Find where the given text appears and provide that cell's center as (X, Y) coordinate. 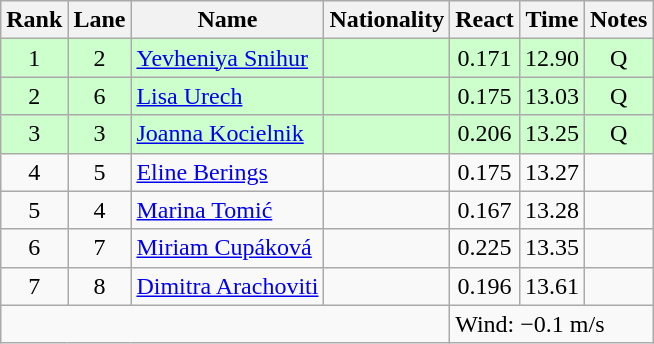
13.35 (552, 248)
Marina Tomić (228, 210)
Time (552, 20)
12.90 (552, 58)
Name (228, 20)
Miriam Cupáková (228, 248)
Notes (618, 20)
13.28 (552, 210)
Joanna Kocielnik (228, 134)
Yevheniya Snihur (228, 58)
Rank (34, 20)
0.206 (485, 134)
React (485, 20)
Eline Berings (228, 172)
13.27 (552, 172)
Lisa Urech (228, 96)
13.61 (552, 286)
0.171 (485, 58)
0.225 (485, 248)
1 (34, 58)
13.03 (552, 96)
Lane (100, 20)
Wind: −0.1 m/s (552, 324)
8 (100, 286)
Nationality (387, 20)
Dimitra Arachoviti (228, 286)
13.25 (552, 134)
0.167 (485, 210)
0.196 (485, 286)
